Capture the cell that displays the provided text and extract its [X, Y] central coordinate. 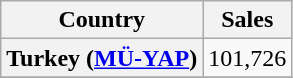
Country [102, 20]
Sales [248, 20]
Turkey (MÜ-YAP) [102, 58]
101,726 [248, 58]
